Search for the cell housing the specified text and yield its [X, Y] center coordinate. 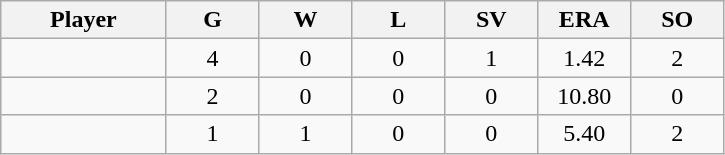
L [398, 20]
SO [678, 20]
10.80 [584, 96]
ERA [584, 20]
SV [492, 20]
Player [84, 20]
G [212, 20]
4 [212, 58]
1.42 [584, 58]
W [306, 20]
5.40 [584, 134]
